For the text-containing cell, return its midpoint in [x, y] coordinate format. 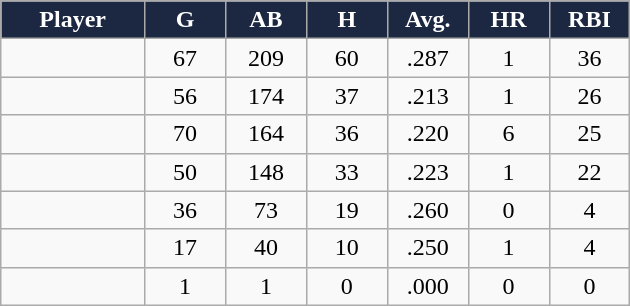
.213 [428, 96]
164 [266, 134]
6 [508, 134]
60 [346, 58]
33 [346, 172]
Player [73, 20]
56 [186, 96]
50 [186, 172]
HR [508, 20]
.250 [428, 248]
67 [186, 58]
148 [266, 172]
40 [266, 248]
37 [346, 96]
10 [346, 248]
26 [590, 96]
.287 [428, 58]
19 [346, 210]
Avg. [428, 20]
209 [266, 58]
.260 [428, 210]
.000 [428, 286]
17 [186, 248]
.223 [428, 172]
G [186, 20]
70 [186, 134]
174 [266, 96]
H [346, 20]
AB [266, 20]
73 [266, 210]
RBI [590, 20]
25 [590, 134]
22 [590, 172]
.220 [428, 134]
